From the cell containing the given text, extract its center point as (X, Y) coordinate. 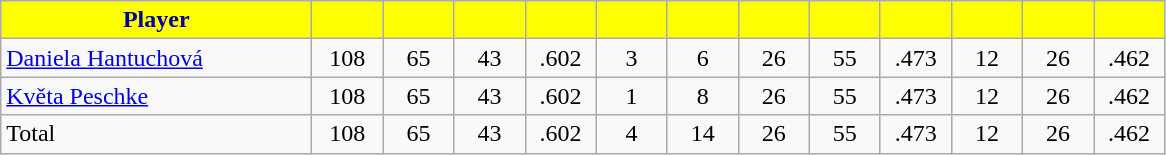
14 (702, 134)
Total (156, 134)
8 (702, 96)
Květa Peschke (156, 96)
6 (702, 58)
4 (632, 134)
Daniela Hantuchová (156, 58)
3 (632, 58)
Player (156, 20)
1 (632, 96)
